Pinpoint the cell where the given text exists, returning its (X, Y) midpoint coordinate. 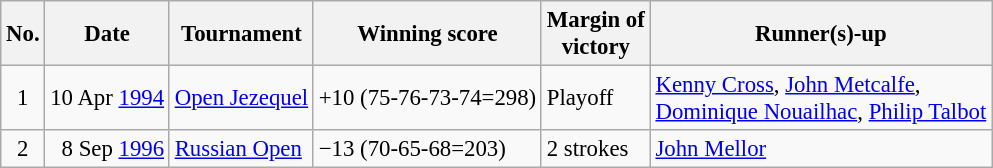
Date (107, 34)
Kenny Cross, John Metcalfe, Dominique Nouailhac, Philip Talbot (820, 98)
Winning score (427, 34)
2 strokes (596, 149)
Margin ofvictory (596, 34)
2 (23, 149)
Russian Open (241, 149)
−13 (70-65-68=203) (427, 149)
Tournament (241, 34)
Playoff (596, 98)
Runner(s)-up (820, 34)
10 Apr 1994 (107, 98)
Open Jezequel (241, 98)
No. (23, 34)
John Mellor (820, 149)
+10 (75-76-73-74=298) (427, 98)
8 Sep 1996 (107, 149)
1 (23, 98)
